Scan for the cell matching the given text and deliver its (x, y) coordinate at center. 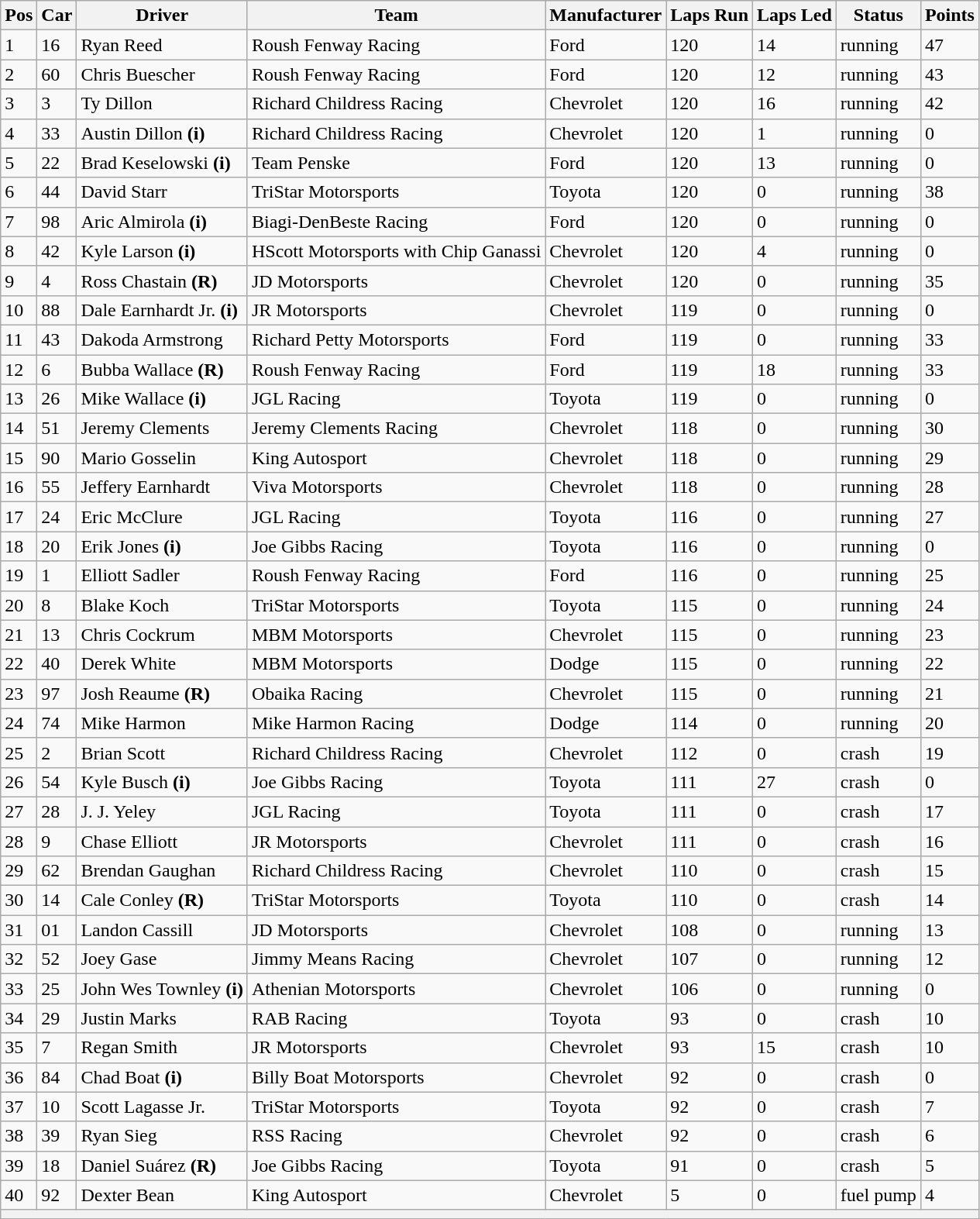
Ryan Reed (163, 45)
Athenian Motorsports (396, 989)
62 (57, 871)
RSS Racing (396, 1136)
Brian Scott (163, 752)
108 (710, 930)
Chris Buescher (163, 74)
60 (57, 74)
Scott Lagasse Jr. (163, 1107)
J. J. Yeley (163, 811)
Eric McClure (163, 517)
54 (57, 782)
Mike Wallace (i) (163, 399)
Bubba Wallace (R) (163, 370)
84 (57, 1077)
47 (950, 45)
11 (19, 339)
Richard Petty Motorsports (396, 339)
Kyle Larson (i) (163, 251)
Dale Earnhardt Jr. (i) (163, 310)
36 (19, 1077)
HScott Motorsports with Chip Ganassi (396, 251)
Brendan Gaughan (163, 871)
Team Penske (396, 163)
Manufacturer (606, 15)
Ross Chastain (R) (163, 281)
Brad Keselowski (i) (163, 163)
90 (57, 458)
fuel pump (879, 1195)
Points (950, 15)
Dakoda Armstrong (163, 339)
Obaika Racing (396, 694)
Justin Marks (163, 1018)
Mike Harmon (163, 723)
01 (57, 930)
106 (710, 989)
Laps Led (795, 15)
Ryan Sieg (163, 1136)
Team (396, 15)
Jimmy Means Racing (396, 959)
Aric Almirola (i) (163, 222)
91 (710, 1166)
74 (57, 723)
98 (57, 222)
Dexter Bean (163, 1195)
Blake Koch (163, 605)
Josh Reaume (R) (163, 694)
Derek White (163, 664)
Chase Elliott (163, 841)
Joey Gase (163, 959)
John Wes Townley (i) (163, 989)
Status (879, 15)
51 (57, 429)
Jeremy Clements (163, 429)
RAB Racing (396, 1018)
107 (710, 959)
32 (19, 959)
52 (57, 959)
88 (57, 310)
Car (57, 15)
34 (19, 1018)
97 (57, 694)
Jeffery Earnhardt (163, 487)
Pos (19, 15)
Erik Jones (i) (163, 546)
Cale Conley (R) (163, 900)
Viva Motorsports (396, 487)
Daniel Suárez (R) (163, 1166)
Landon Cassill (163, 930)
Regan Smith (163, 1048)
Billy Boat Motorsports (396, 1077)
Chris Cockrum (163, 635)
Biagi-DenBeste Racing (396, 222)
Chad Boat (i) (163, 1077)
Jeremy Clements Racing (396, 429)
112 (710, 752)
Mario Gosselin (163, 458)
Elliott Sadler (163, 576)
44 (57, 192)
David Starr (163, 192)
Kyle Busch (i) (163, 782)
Driver (163, 15)
Laps Run (710, 15)
Austin Dillon (i) (163, 133)
Ty Dillon (163, 104)
37 (19, 1107)
Mike Harmon Racing (396, 723)
55 (57, 487)
114 (710, 723)
31 (19, 930)
